Search for the cell housing the specified text and yield its [x, y] center coordinate. 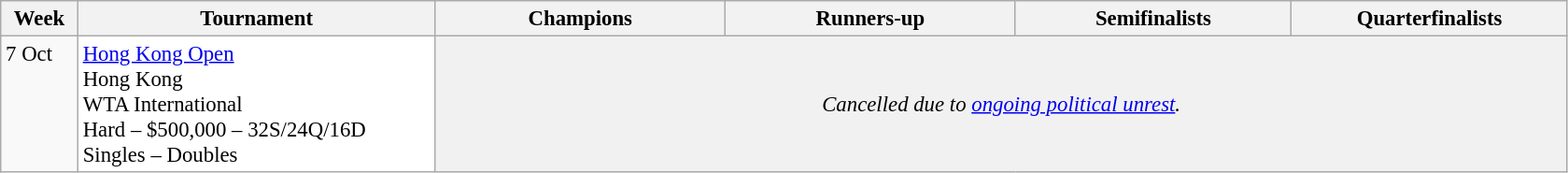
Hong Kong Open Hong KongWTA InternationalHard – $500,000 – 32S/24Q/16DSingles – Doubles [256, 105]
Champions [581, 19]
Runners-up [870, 19]
Week [39, 19]
Semifinalists [1153, 19]
Cancelled due to ongoing political unrest. [1001, 105]
7 Oct [39, 105]
Tournament [256, 19]
Quarterfinalists [1430, 19]
